Locate the cell with the specified text and output its [X, Y] center coordinate. 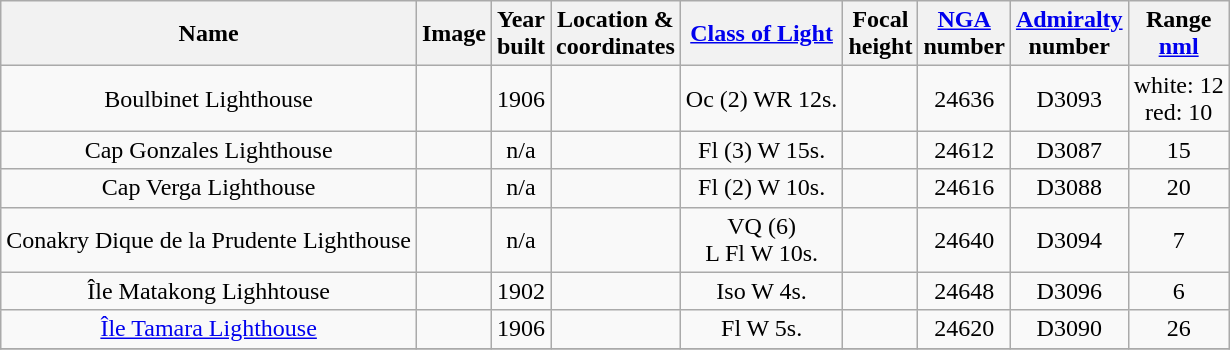
Name [209, 34]
Class of Light [762, 34]
Admiraltynumber [1069, 34]
Fl W 5s. [762, 329]
24648 [964, 291]
Yearbuilt [520, 34]
24616 [964, 188]
24612 [964, 150]
D3088 [1069, 188]
Cap Verga Lighthouse [209, 188]
Iso W 4s. [762, 291]
15 [1178, 150]
7 [1178, 240]
24640 [964, 240]
D3087 [1069, 150]
Fl (3) W 15s. [762, 150]
D3090 [1069, 329]
24620 [964, 329]
Location & coordinates [616, 34]
Conakry Dique de la Prudente Lighthouse [209, 240]
VQ (6) L Fl W 10s. [762, 240]
26 [1178, 329]
NGAnumber [964, 34]
D3096 [1069, 291]
Cap Gonzales Lighthouse [209, 150]
Île Matakong Lighhtouse [209, 291]
Boulbinet Lighthouse [209, 98]
1902 [520, 291]
24636 [964, 98]
Focalheight [880, 34]
20 [1178, 188]
6 [1178, 291]
Fl (2) W 10s. [762, 188]
Oc (2) WR 12s. [762, 98]
Image [454, 34]
white: 12red: 10 [1178, 98]
D3093 [1069, 98]
D3094 [1069, 240]
Île Tamara Lighthouse [209, 329]
Rangenml [1178, 34]
